Extract the (x, y) coordinate from the center of the cell holding the provided text.  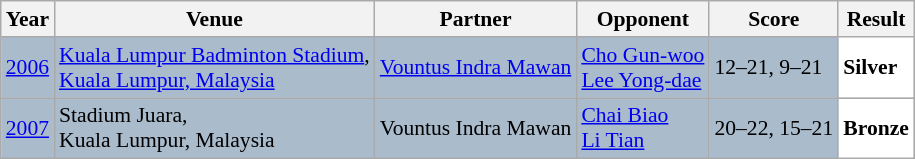
Cho Gun-woo Lee Yong-dae (642, 68)
Result (876, 19)
Bronze (876, 128)
2007 (28, 128)
2006 (28, 68)
Venue (214, 19)
12–21, 9–21 (774, 68)
Year (28, 19)
Chai Biao Li Tian (642, 128)
Partner (476, 19)
Silver (876, 68)
Opponent (642, 19)
Kuala Lumpur Badminton Stadium,Kuala Lumpur, Malaysia (214, 68)
Score (774, 19)
Stadium Juara,Kuala Lumpur, Malaysia (214, 128)
20–22, 15–21 (774, 128)
